Find where the given text appears and provide that cell's center as [x, y] coordinate. 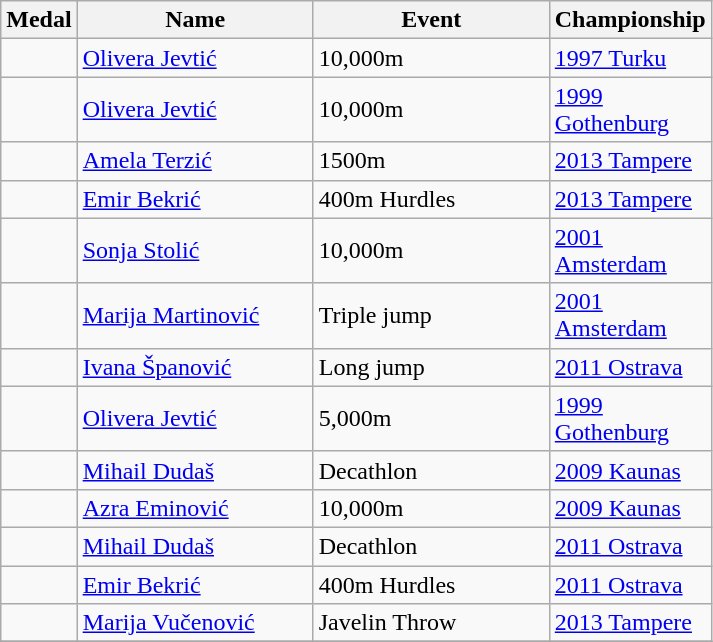
Sonja Stolić [195, 250]
Name [195, 20]
Ivana Španović [195, 367]
1997 Turku [630, 58]
Javelin Throw [431, 623]
Azra Eminović [195, 508]
Event [431, 20]
Marija Vučenović [195, 623]
Amela Terzić [195, 161]
Marija Martinović [195, 316]
1500m [431, 161]
Long jump [431, 367]
5,000m [431, 418]
Championship [630, 20]
Triple jump [431, 316]
Medal [39, 20]
